Pinpoint the cell where the given text exists, returning its (x, y) midpoint coordinate. 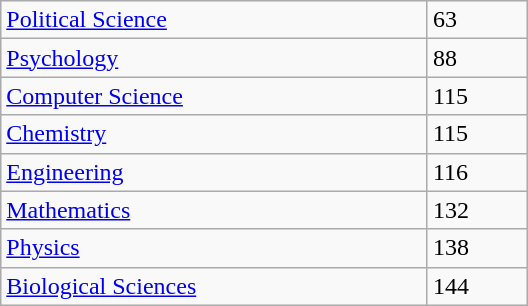
Political Science (214, 20)
116 (477, 172)
138 (477, 248)
63 (477, 20)
Chemistry (214, 134)
88 (477, 58)
132 (477, 210)
Biological Sciences (214, 286)
Computer Science (214, 96)
Engineering (214, 172)
Mathematics (214, 210)
Physics (214, 248)
Psychology (214, 58)
144 (477, 286)
